Locate the cell with the specified text and output its (X, Y) center coordinate. 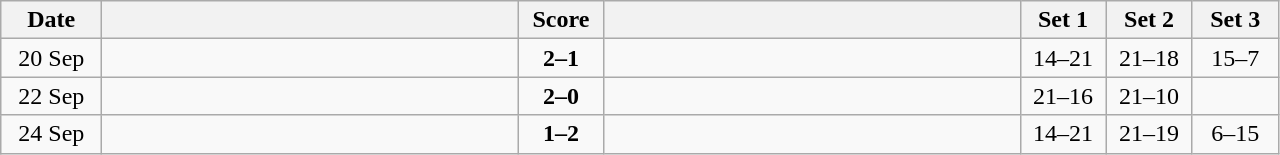
21–10 (1149, 96)
20 Sep (52, 58)
Set 2 (1149, 20)
24 Sep (52, 134)
21–16 (1063, 96)
6–15 (1235, 134)
Set 3 (1235, 20)
2–1 (561, 58)
Date (52, 20)
2–0 (561, 96)
15–7 (1235, 58)
1–2 (561, 134)
21–19 (1149, 134)
Set 1 (1063, 20)
Score (561, 20)
21–18 (1149, 58)
22 Sep (52, 96)
